Scan for the cell matching the given text and deliver its [x, y] coordinate at center. 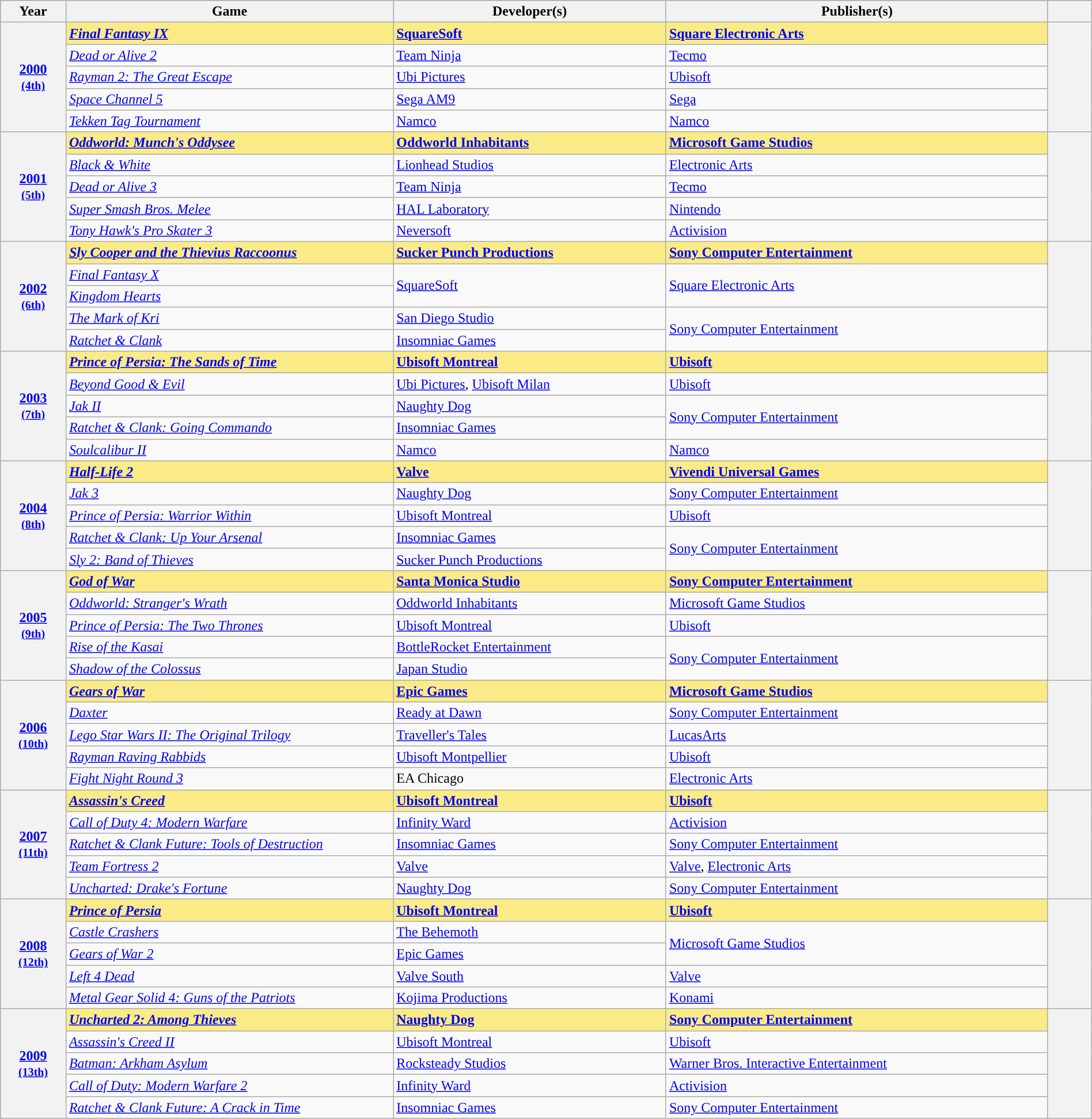
Kojima Productions [530, 998]
Ubi Pictures, Ubisoft Milan [530, 384]
2006 (10th) [33, 735]
2000 (4th) [33, 77]
Year [33, 12]
Black & White [229, 165]
Assassin's Creed [229, 801]
Prince of Persia: The Sands of Time [229, 362]
Castle Crashers [229, 932]
Final Fantasy IX [229, 33]
2001 (5th) [33, 187]
Publisher(s) [857, 12]
Tony Hawk's Pro Skater 3 [229, 230]
San Diego Studio [530, 318]
Dead or Alive 3 [229, 187]
Neversoft [530, 230]
Game [229, 12]
Ratchet & Clank: Going Commando [229, 428]
Jak II [229, 406]
Ratchet & Clank: Up Your Arsenal [229, 537]
Developer(s) [530, 12]
Beyond Good & Evil [229, 384]
Warner Bros. Interactive Entertainment [857, 1064]
Rocksteady Studios [530, 1064]
Oddworld: Munch's Oddysee [229, 143]
2002 (6th) [33, 296]
2004 (8th) [33, 515]
Uncharted: Drake's Fortune [229, 888]
Metal Gear Solid 4: Guns of the Patriots [229, 998]
Prince of Persia: The Two Thrones [229, 625]
Soulcalibur II [229, 450]
The Mark of Kri [229, 318]
Santa Monica Studio [530, 581]
The Behemoth [530, 932]
Valve, Electronic Arts [857, 866]
Gears of War 2 [229, 954]
Rayman Raving Rabbids [229, 757]
Rayman 2: The Great Escape [229, 77]
Super Smash Bros. Melee [229, 208]
Ratchet & Clank Future: Tools of Destruction [229, 844]
Rise of the Kasai [229, 647]
Call of Duty 4: Modern Warfare [229, 822]
2005 (9th) [33, 625]
BottleRocket Entertainment [530, 647]
Valve South [530, 976]
Sly Cooper and the Thievius Raccoonus [229, 252]
Sega [857, 99]
Japan Studio [530, 669]
2009 (13th) [33, 1064]
God of War [229, 581]
Team Fortress 2 [229, 866]
Shadow of the Colossus [229, 669]
Batman: Arkham Asylum [229, 1064]
Prince of Persia [229, 910]
Ratchet & Clank Future: A Crack in Time [229, 1107]
Gears of War [229, 691]
2008 (12th) [33, 954]
Sly 2: Band of Thieves [229, 559]
Ubi Pictures [530, 77]
Space Channel 5 [229, 99]
2007 (11th) [33, 844]
Ubisoft Montpellier [530, 757]
Ready at Dawn [530, 713]
Assassin's Creed II [229, 1042]
Kingdom Hearts [229, 297]
Prince of Persia: Warrior Within [229, 515]
Lionhead Studios [530, 165]
Final Fantasy X [229, 275]
Sega AM9 [530, 99]
Traveller's Tales [530, 735]
Jak 3 [229, 494]
Konami [857, 998]
Uncharted 2: Among Thieves [229, 1020]
Call of Duty: Modern Warfare 2 [229, 1086]
LucasArts [857, 735]
Daxter [229, 713]
Vivendi Universal Games [857, 472]
Tekken Tag Tournament [229, 121]
Left 4 Dead [229, 976]
EA Chicago [530, 779]
Oddworld: Stranger's Wrath [229, 603]
Lego Star Wars II: The Original Trilogy [229, 735]
Nintendo [857, 208]
HAL Laboratory [530, 208]
2003 (7th) [33, 406]
Ratchet & Clank [229, 340]
Half-Life 2 [229, 472]
Fight Night Round 3 [229, 779]
Dead or Alive 2 [229, 55]
